Pinpoint the cell where the given text exists, returning its [x, y] midpoint coordinate. 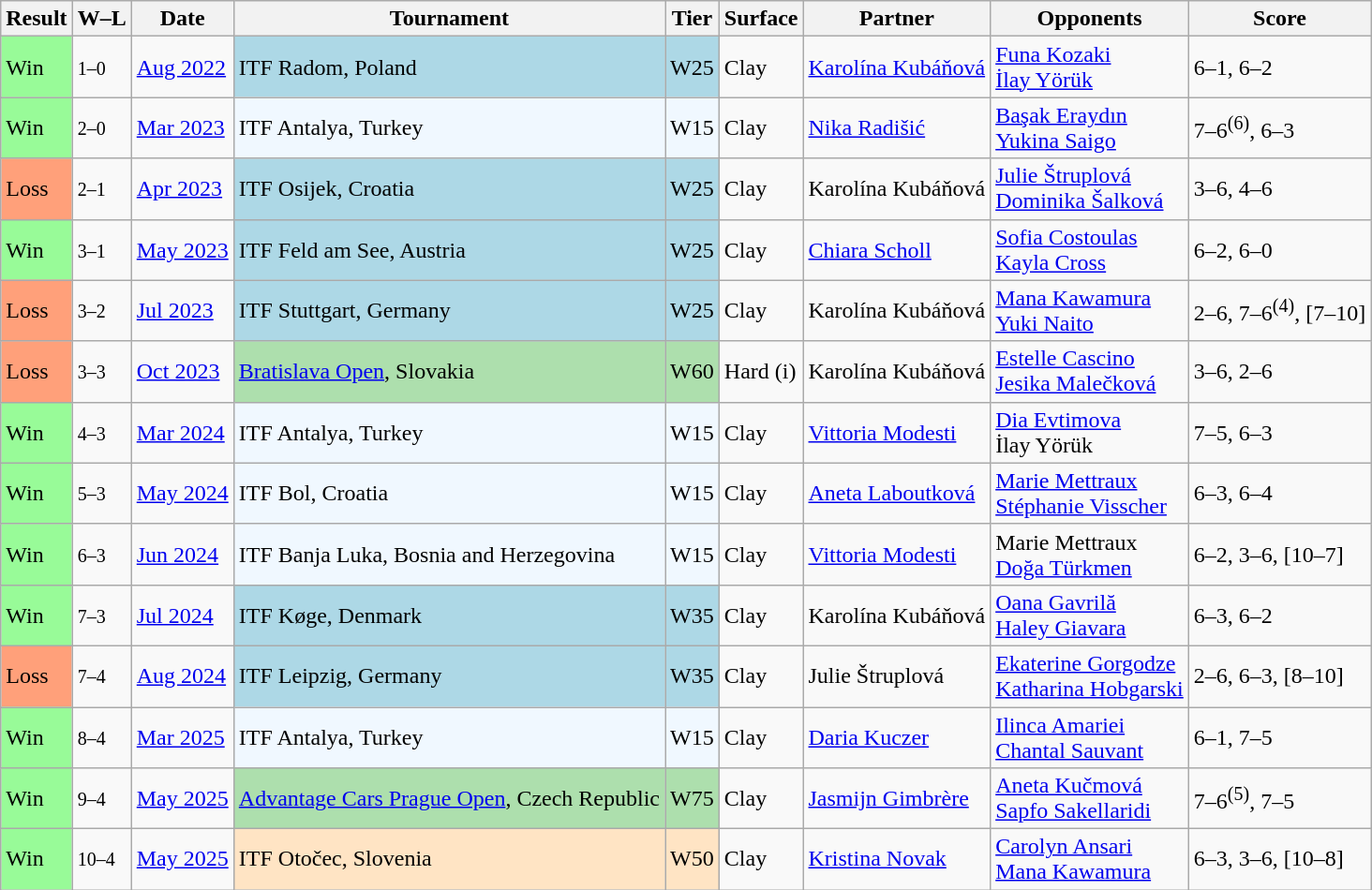
Tournament [449, 19]
Opponents [1090, 19]
4–3 [101, 433]
Result [37, 19]
Jasmijn Gimbrère [897, 798]
Jun 2024 [182, 555]
Julie Štruplová [897, 676]
6–3 [101, 555]
3–2 [101, 311]
Aneta Kučmová Sapfo Sakellaridi [1090, 798]
2–0 [101, 127]
Sofia Costoulas Kayla Cross [1090, 249]
7–5, 6–3 [1279, 433]
Advantage Cars Prague Open, Czech Republic [449, 798]
5–3 [101, 493]
ITF Køge, Denmark [449, 615]
Marie Mettraux Stéphanie Visscher [1090, 493]
7–6(6), 6–3 [1279, 127]
Daria Kuczer [897, 736]
ITF Leipzig, Germany [449, 676]
Tier [693, 19]
2–6, 6–3, [8–10] [1279, 676]
8–4 [101, 736]
Oana Gavrilă Haley Giavara [1090, 615]
Partner [897, 19]
3–6, 4–6 [1279, 189]
Marie Mettraux Doğa Türkmen [1090, 555]
Ilinca Amariei Chantal Sauvant [1090, 736]
ITF Bol, Croatia [449, 493]
7–3 [101, 615]
Aug 2022 [182, 67]
2–6, 7–6(4), [7–10] [1279, 311]
ITF Feld am See, Austria [449, 249]
Aug 2024 [182, 676]
Dia Evtimova İlay Yörük [1090, 433]
2–1 [101, 189]
1–0 [101, 67]
Mar 2025 [182, 736]
3–1 [101, 249]
May 2023 [182, 249]
Score [1279, 19]
ITF Stuttgart, Germany [449, 311]
Mar 2023 [182, 127]
ITF Otočec, Slovenia [449, 860]
3–6, 2–6 [1279, 371]
ITF Osijek, Croatia [449, 189]
Mana Kawamura Yuki Naito [1090, 311]
7–6(5), 7–5 [1279, 798]
6–3, 3–6, [10–8] [1279, 860]
ITF Banja Luka, Bosnia and Herzegovina [449, 555]
6–3, 6–2 [1279, 615]
Bratislava Open, Slovakia [449, 371]
6–2, 3–6, [10–7] [1279, 555]
Jul 2023 [182, 311]
Date [182, 19]
W–L [101, 19]
Nika Radišić [897, 127]
Başak Eraydın Yukina Saigo [1090, 127]
Surface [761, 19]
Chiara Scholl [897, 249]
Oct 2023 [182, 371]
3–3 [101, 371]
W75 [693, 798]
Mar 2024 [182, 433]
7–4 [101, 676]
10–4 [101, 860]
Carolyn Ansari Mana Kawamura [1090, 860]
ITF Radom, Poland [449, 67]
Kristina Novak [897, 860]
Hard (i) [761, 371]
9–4 [101, 798]
6–1, 6–2 [1279, 67]
6–1, 7–5 [1279, 736]
Aneta Laboutková [897, 493]
6–3, 6–4 [1279, 493]
W50 [693, 860]
Ekaterine Gorgodze Katharina Hobgarski [1090, 676]
Jul 2024 [182, 615]
Estelle Cascino Jesika Malečková [1090, 371]
May 2024 [182, 493]
6–2, 6–0 [1279, 249]
W60 [693, 371]
Funa Kozaki İlay Yörük [1090, 67]
Apr 2023 [182, 189]
Julie Štruplová Dominika Šalková [1090, 189]
